Determine the (X, Y) coordinate at the center of the cell enclosing the given text.  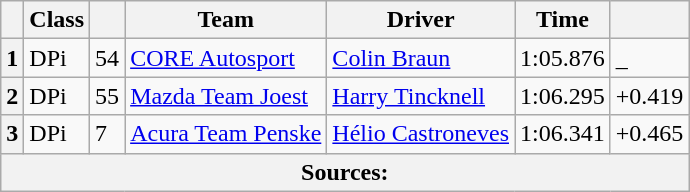
+0.419 (650, 96)
CORE Autosport (226, 58)
1 (12, 58)
1:05.876 (563, 58)
Colin Braun (421, 58)
1:06.295 (563, 96)
+0.465 (650, 134)
1:06.341 (563, 134)
Acura Team Penske (226, 134)
Team (226, 20)
Harry Tincknell (421, 96)
Hélio Castroneves (421, 134)
7 (108, 134)
54 (108, 58)
_ (650, 58)
Sources: (345, 172)
Class (57, 20)
Driver (421, 20)
2 (12, 96)
3 (12, 134)
Time (563, 20)
55 (108, 96)
Mazda Team Joest (226, 96)
